Output the (x, y) coordinate of the center of the cell containing the given text.  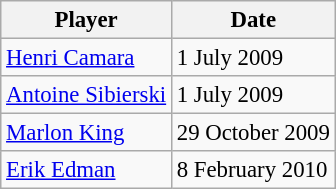
8 February 2010 (253, 170)
29 October 2009 (253, 133)
Antoine Sibierski (86, 95)
Player (86, 20)
Henri Camara (86, 58)
Erik Edman (86, 170)
Marlon King (86, 133)
Date (253, 20)
